Locate the cell with the specified text and output its [x, y] center coordinate. 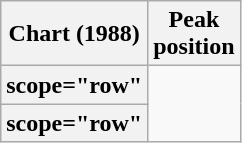
Peakposition [194, 34]
Chart (1988) [74, 34]
